Scan for the cell matching the given text and deliver its [x, y] coordinate at center. 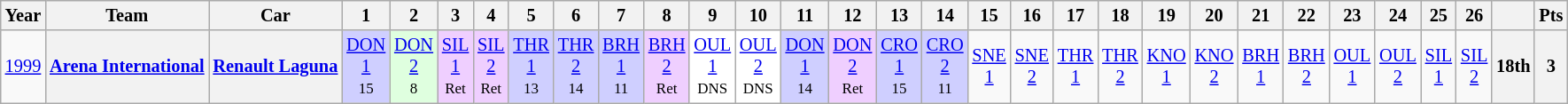
18 [1120, 15]
DON2Ret [852, 67]
11 [805, 15]
OUL2DNS [758, 67]
Renault Laguna [276, 67]
BRH2Ret [667, 67]
SIL1Ret [455, 67]
CRO115 [899, 67]
5 [531, 15]
Arena International [127, 67]
Pts [1550, 15]
KNO2 [1215, 67]
THR214 [576, 67]
19 [1167, 15]
DON114 [805, 67]
SNE1 [989, 67]
BRH111 [621, 67]
18th [1513, 67]
Car [276, 15]
17 [1075, 15]
OUL1 [1353, 67]
10 [758, 15]
13 [899, 15]
THR1 [1075, 67]
SNE2 [1032, 67]
25 [1439, 15]
1 [366, 15]
12 [852, 15]
BRH2 [1307, 67]
CRO211 [945, 67]
22 [1307, 15]
21 [1261, 15]
SIL2 [1474, 67]
7 [621, 15]
6 [576, 15]
DON115 [366, 67]
15 [989, 15]
24 [1398, 15]
4 [491, 15]
26 [1474, 15]
OUL2 [1398, 67]
Team [127, 15]
THR113 [531, 67]
SIL1 [1439, 67]
OUL1DNS [712, 67]
1999 [23, 67]
BRH1 [1261, 67]
THR2 [1120, 67]
9 [712, 15]
8 [667, 15]
20 [1215, 15]
KNO1 [1167, 67]
16 [1032, 15]
Year [23, 15]
2 [414, 15]
DON28 [414, 67]
23 [1353, 15]
14 [945, 15]
SIL2Ret [491, 67]
